From the cell containing the given text, extract its center point as [X, Y] coordinate. 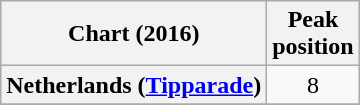
8 [313, 85]
Chart (2016) [134, 34]
Netherlands (Tipparade) [134, 85]
Peakposition [313, 34]
